Detect which cell encompasses the target text, then output its [X, Y] center coordinate. 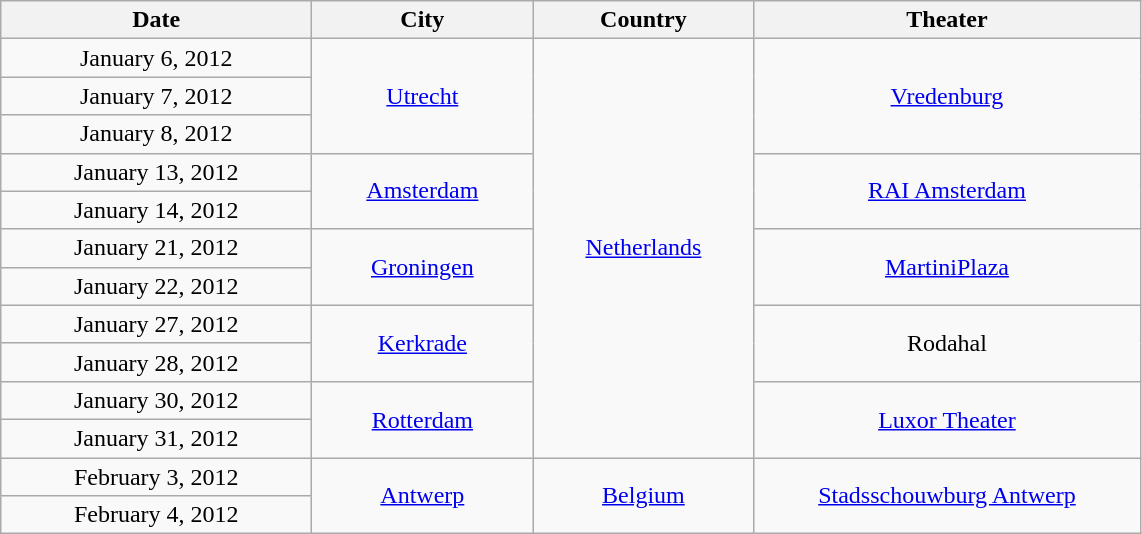
January 21, 2012 [156, 248]
January 13, 2012 [156, 172]
January 22, 2012 [156, 286]
January 28, 2012 [156, 362]
Vredenburg [947, 96]
City [422, 20]
Kerkrade [422, 343]
RAI Amsterdam [947, 191]
Belgium [644, 496]
MartiniPlaza [947, 267]
January 8, 2012 [156, 134]
Netherlands [644, 248]
February 3, 2012 [156, 477]
January 14, 2012 [156, 210]
Groningen [422, 267]
Stadsschouwburg Antwerp [947, 496]
January 6, 2012 [156, 58]
February 4, 2012 [156, 515]
Antwerp [422, 496]
Rodahal [947, 343]
January 7, 2012 [156, 96]
January 31, 2012 [156, 438]
Country [644, 20]
Utrecht [422, 96]
January 27, 2012 [156, 324]
Luxor Theater [947, 419]
Amsterdam [422, 191]
Rotterdam [422, 419]
Theater [947, 20]
January 30, 2012 [156, 400]
Date [156, 20]
